Capture the cell that displays the provided text and extract its [x, y] central coordinate. 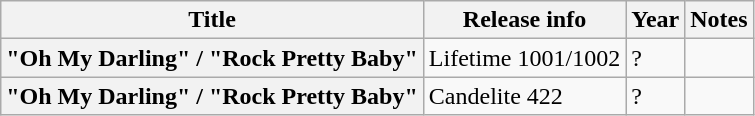
Notes [719, 20]
Candelite 422 [524, 96]
Year [656, 20]
Release info [524, 20]
Lifetime 1001/1002 [524, 58]
Title [212, 20]
